Return (X, Y) of the center of cell containing provided text 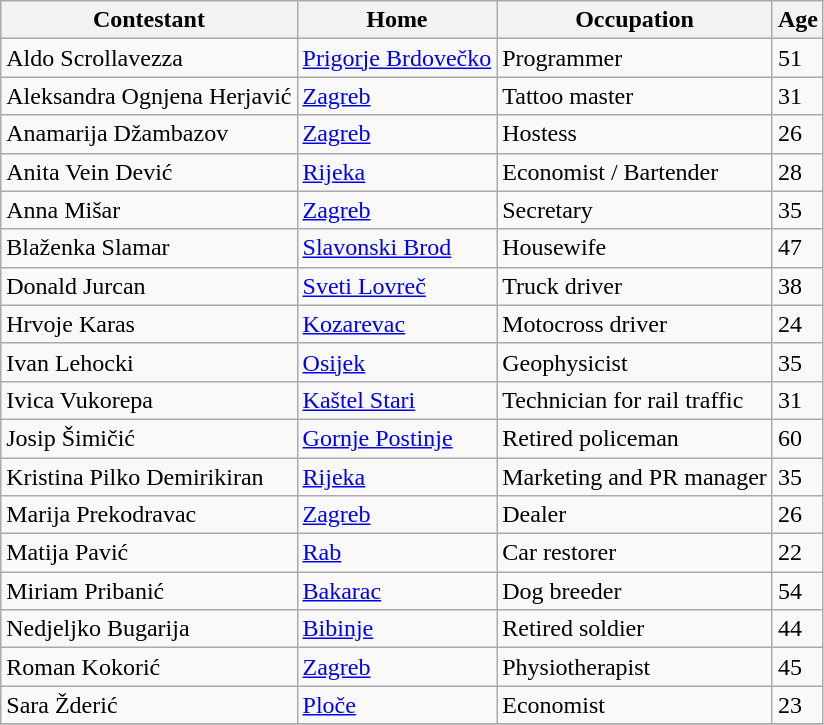
Physiotherapist (635, 667)
Tattoo master (635, 96)
Matija Pavić (149, 553)
Car restorer (635, 553)
Occupation (635, 20)
Prigorje Brdovečko (397, 58)
47 (798, 248)
22 (798, 553)
Kozarevac (397, 324)
44 (798, 629)
Housewife (635, 248)
Geophysicist (635, 362)
54 (798, 591)
Home (397, 20)
38 (798, 286)
Economist (635, 705)
Dog breeder (635, 591)
Anna Mišar (149, 210)
Ivan Lehocki (149, 362)
Aldo Scrollavezza (149, 58)
Osijek (397, 362)
Ivica Vukorepa (149, 400)
Nedjeljko Bugarija (149, 629)
Josip Šimičić (149, 438)
Bibinje (397, 629)
Blaženka Slamar (149, 248)
Miriam Pribanić (149, 591)
Contestant (149, 20)
Technician for rail traffic (635, 400)
60 (798, 438)
Sara Žderić (149, 705)
Retired soldier (635, 629)
Dealer (635, 515)
Kaštel Stari (397, 400)
28 (798, 172)
Kristina Pilko Demirikiran (149, 477)
Aleksandra Ognjena Herjavić (149, 96)
Rab (397, 553)
Marija Prekodravac (149, 515)
45 (798, 667)
Age (798, 20)
Ploče (397, 705)
Secretary (635, 210)
Economist / Bartender (635, 172)
Roman Kokorić (149, 667)
Gornje Postinje (397, 438)
Truck driver (635, 286)
Programmer (635, 58)
Anita Vein Dević (149, 172)
Sveti Lovreč (397, 286)
23 (798, 705)
Anamarija Džambazov (149, 134)
Hostess (635, 134)
51 (798, 58)
Hrvoje Karas (149, 324)
Donald Jurcan (149, 286)
Marketing and PR manager (635, 477)
Retired policeman (635, 438)
Slavonski Brod (397, 248)
Motocross driver (635, 324)
24 (798, 324)
Bakarac (397, 591)
